Return the (X, Y) coordinate for the center point of the cell that contains the specified text.  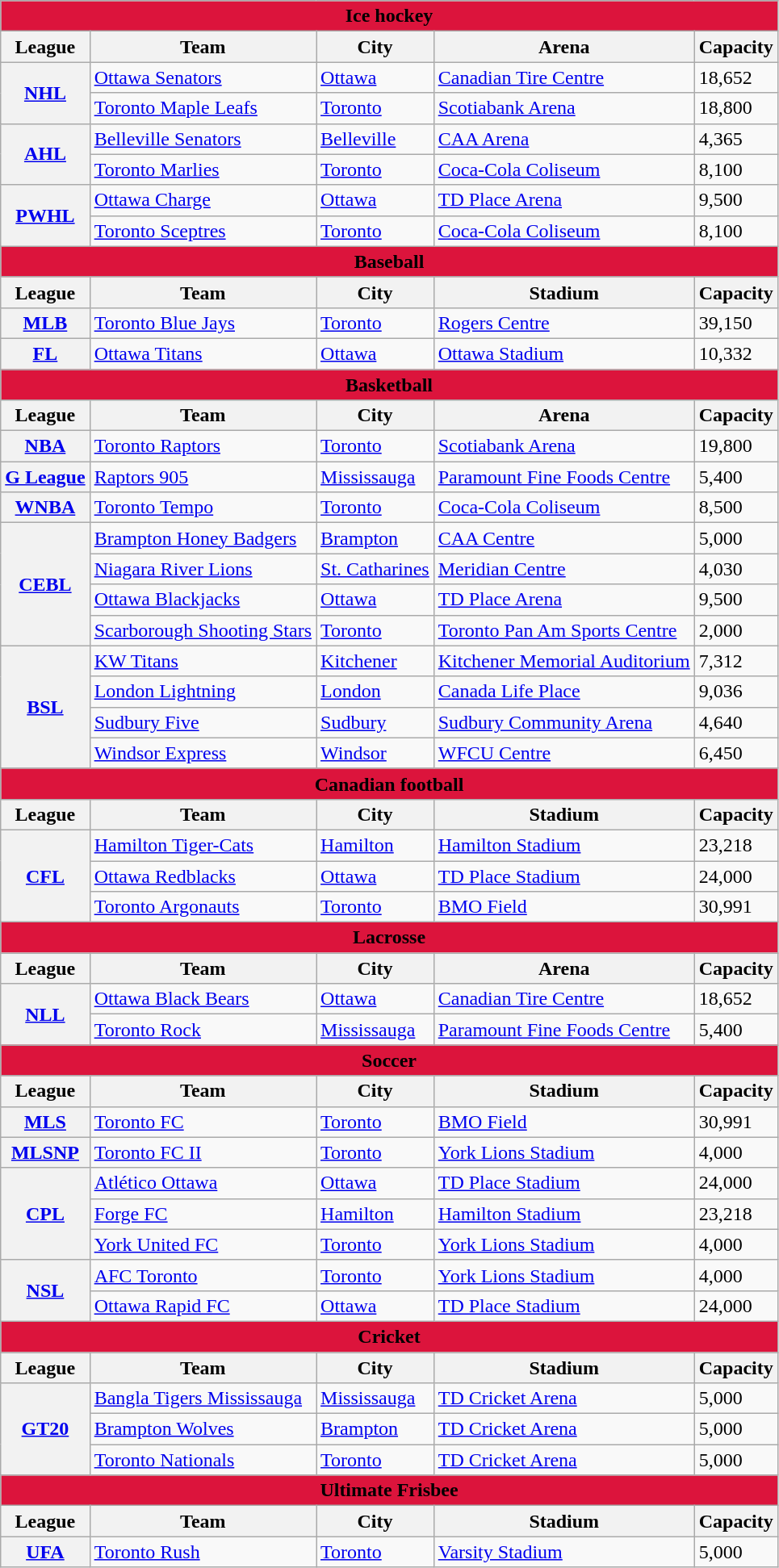
Toronto Rush (203, 1552)
Canada Life Place (563, 692)
NLL (45, 1014)
MLB (45, 323)
Sudbury Community Arena (563, 722)
7,312 (736, 661)
BSL (45, 707)
Soccer (389, 1060)
Toronto Rock (203, 1030)
Varsity Stadium (563, 1552)
PWHL (45, 215)
2,000 (736, 630)
CAA Centre (563, 538)
WNBA (45, 508)
Cricket (389, 1336)
10,332 (736, 353)
Toronto Marlies (203, 169)
Meridian Centre (563, 569)
NHL (45, 93)
St. Catharines (375, 569)
Toronto Argonauts (203, 907)
GT20 (45, 1429)
Ottawa Titans (203, 353)
Belleville (375, 139)
York United FC (203, 1244)
FL (45, 353)
Toronto Pan Am Sports Centre (563, 630)
NSL (45, 1290)
18,800 (736, 108)
Kitchener Memorial Auditorium (563, 661)
Brampton Wolves (203, 1429)
Ottawa Redblacks (203, 876)
Hamilton Tiger-Cats (203, 845)
Ultimate Frisbee (389, 1491)
Toronto Sceptres (203, 231)
Toronto FC II (203, 1152)
Ottawa Rapid FC (203, 1306)
Canadian football (389, 784)
CFL (45, 876)
Lacrosse (389, 938)
Windsor (375, 753)
4,030 (736, 569)
Niagara River Lions (203, 569)
Brampton Honey Badgers (203, 538)
Windsor Express (203, 753)
Toronto Blue Jays (203, 323)
Atlético Ottawa (203, 1183)
G League (45, 477)
4,365 (736, 139)
CEBL (45, 584)
Forge FC (203, 1214)
Bangla Tigers Mississauga (203, 1399)
Basketball (389, 385)
WFCU Centre (563, 753)
Scarborough Shooting Stars (203, 630)
UFA (45, 1552)
Toronto Maple Leafs (203, 108)
CPL (45, 1214)
Ottawa Black Bears (203, 999)
Ice hockey (389, 16)
Raptors 905 (203, 477)
MLS (45, 1122)
Toronto FC (203, 1122)
CAA Arena (563, 139)
Ottawa Charge (203, 200)
MLSNP (45, 1152)
AFC Toronto (203, 1275)
4,640 (736, 722)
Baseball (389, 261)
Ottawa Stadium (563, 353)
6,450 (736, 753)
NBA (45, 446)
Sudbury (375, 722)
Toronto Tempo (203, 508)
Toronto Raptors (203, 446)
AHL (45, 154)
KW Titans (203, 661)
Ottawa Senators (203, 77)
19,800 (736, 446)
8,500 (736, 508)
London (375, 692)
39,150 (736, 323)
London Lightning (203, 692)
Sudbury Five (203, 722)
Toronto Nationals (203, 1460)
Rogers Centre (563, 323)
Ottawa Blackjacks (203, 600)
Belleville Senators (203, 139)
9,036 (736, 692)
Kitchener (375, 661)
